Return (x, y) of the center of cell containing provided text 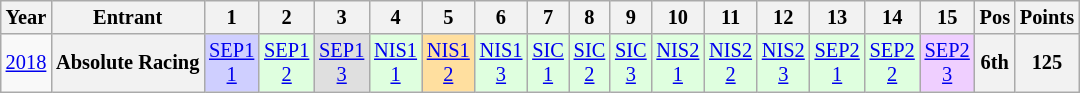
SEP21 (838, 63)
8 (590, 17)
12 (784, 17)
4 (396, 17)
6th (995, 63)
SEP23 (948, 63)
NIS23 (784, 63)
SEP11 (232, 63)
Points (1047, 17)
Absolute Racing (128, 63)
Pos (995, 17)
15 (948, 17)
SEP12 (286, 63)
NIS11 (396, 63)
10 (678, 17)
14 (892, 17)
SIC3 (630, 63)
SIC1 (548, 63)
NIS12 (448, 63)
2018 (26, 63)
13 (838, 17)
Entrant (128, 17)
7 (548, 17)
SEP22 (892, 63)
Year (26, 17)
125 (1047, 63)
SEP13 (342, 63)
11 (730, 17)
3 (342, 17)
5 (448, 17)
2 (286, 17)
NIS13 (502, 63)
SIC2 (590, 63)
9 (630, 17)
1 (232, 17)
NIS22 (730, 63)
6 (502, 17)
NIS21 (678, 63)
